Search for the cell housing the specified text and yield its (x, y) center coordinate. 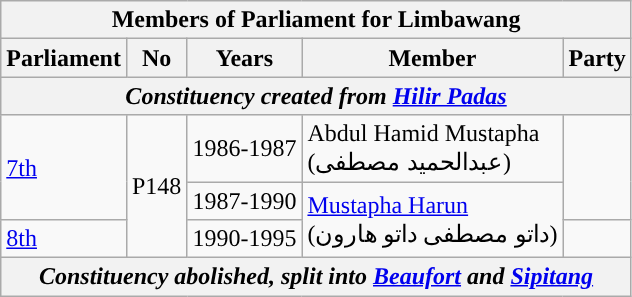
1990-1995 (244, 239)
Members of Parliament for Limbawang (316, 20)
P148 (156, 186)
No (156, 58)
1987-1990 (244, 201)
7th (64, 168)
Constituency created from Hilir Padas (316, 96)
Constituency abolished, split into Beaufort and Sipitang (316, 277)
Mustapha Harun (داتو مصطفى داتو هارون) (432, 220)
1986-1987 (244, 148)
Abdul Hamid Mustapha (عبدالحميد مصطفى) (432, 148)
Years (244, 58)
8th (64, 239)
Member (432, 58)
Party (597, 58)
Parliament (64, 58)
